For the text-containing cell, return its midpoint in (X, Y) coordinate format. 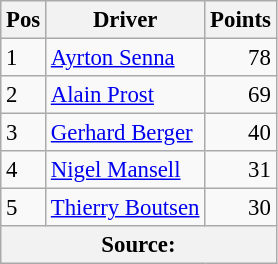
Source: (138, 245)
2 (24, 95)
Nigel Mansell (126, 170)
31 (240, 170)
4 (24, 170)
1 (24, 58)
69 (240, 95)
30 (240, 208)
Pos (24, 20)
40 (240, 133)
Alain Prost (126, 95)
Points (240, 20)
Ayrton Senna (126, 58)
Driver (126, 20)
5 (24, 208)
78 (240, 58)
Thierry Boutsen (126, 208)
3 (24, 133)
Gerhard Berger (126, 133)
